Extract the (x, y) coordinate from the center of the cell holding the provided text.  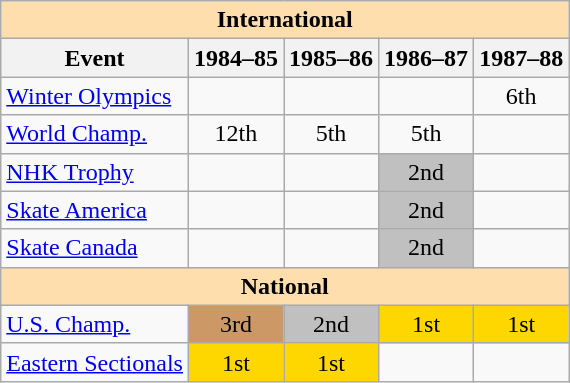
3rd (236, 324)
1987–88 (522, 58)
Winter Olympics (95, 96)
International (285, 20)
12th (236, 134)
1984–85 (236, 58)
Skate Canada (95, 248)
Eastern Sectionals (95, 362)
6th (522, 96)
U.S. Champ. (95, 324)
National (285, 286)
World Champ. (95, 134)
Skate America (95, 210)
NHK Trophy (95, 172)
1986–87 (426, 58)
1985–86 (332, 58)
Event (95, 58)
